From the cell containing the given text, extract its center point as [X, Y] coordinate. 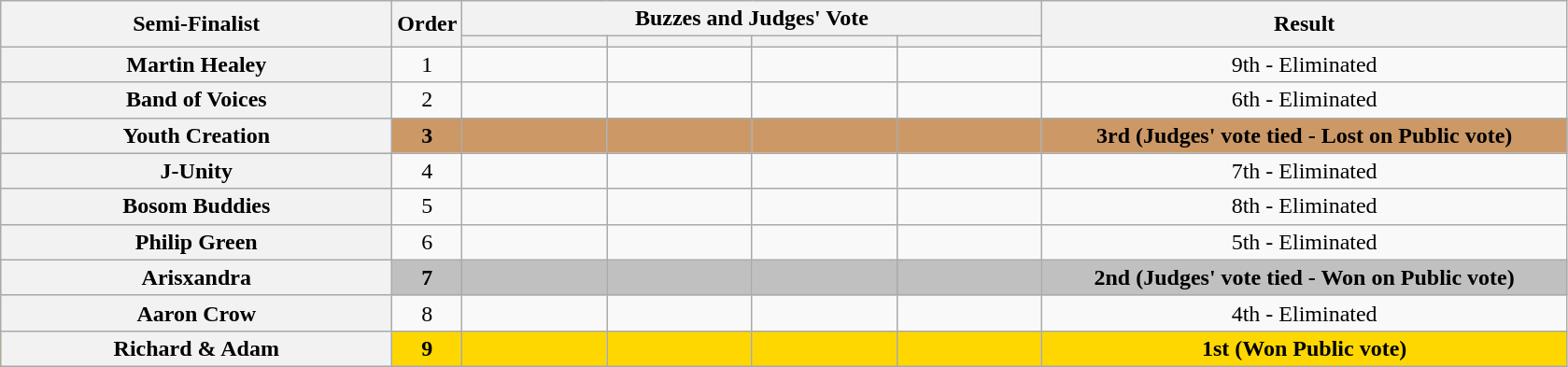
1 [428, 64]
Arisxandra [196, 277]
5th - Eliminated [1304, 242]
4 [428, 171]
2 [428, 100]
Semi-Finalist [196, 24]
9 [428, 348]
5 [428, 206]
7 [428, 277]
Bosom Buddies [196, 206]
1st (Won Public vote) [1304, 348]
6th - Eliminated [1304, 100]
8th - Eliminated [1304, 206]
8 [428, 313]
9th - Eliminated [1304, 64]
Philip Green [196, 242]
3 [428, 135]
Order [428, 24]
4th - Eliminated [1304, 313]
J-Unity [196, 171]
2nd (Judges' vote tied - Won on Public vote) [1304, 277]
Buzzes and Judges' Vote [752, 19]
Richard & Adam [196, 348]
6 [428, 242]
Youth Creation [196, 135]
3rd (Judges' vote tied - Lost on Public vote) [1304, 135]
Martin Healey [196, 64]
Band of Voices [196, 100]
7th - Eliminated [1304, 171]
Result [1304, 24]
Aaron Crow [196, 313]
